Return [x, y] of the center of cell containing provided text 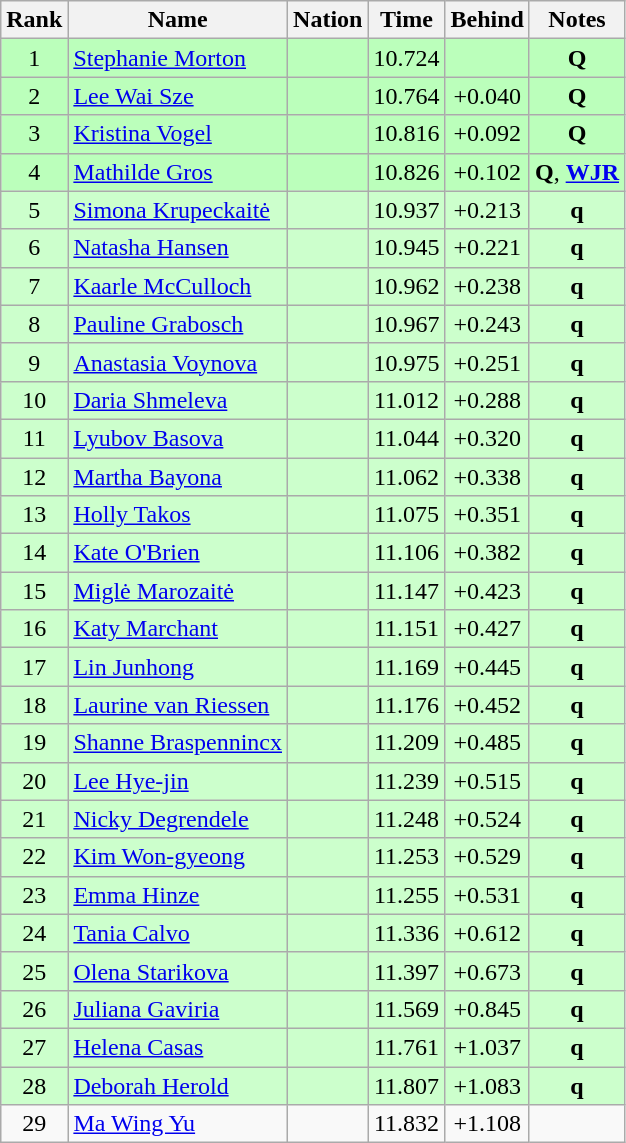
+0.288 [487, 400]
25 [34, 971]
8 [34, 324]
10.816 [406, 134]
+1.108 [487, 1124]
Helena Casas [178, 1047]
+0.238 [487, 286]
11.397 [406, 971]
Stephanie Morton [178, 58]
+0.092 [487, 134]
11.151 [406, 629]
1 [34, 58]
+0.529 [487, 857]
+0.351 [487, 515]
11.209 [406, 743]
10.945 [406, 248]
2 [34, 96]
11.012 [406, 400]
11.075 [406, 515]
+0.221 [487, 248]
Behind [487, 20]
10.967 [406, 324]
+0.243 [487, 324]
11.147 [406, 591]
+0.040 [487, 96]
Kristina Vogel [178, 134]
Olena Starikova [178, 971]
13 [34, 515]
+0.673 [487, 971]
12 [34, 477]
Kaarle McCulloch [178, 286]
18 [34, 705]
+0.445 [487, 667]
10.764 [406, 96]
15 [34, 591]
11.239 [406, 781]
4 [34, 172]
10.724 [406, 58]
Juliana Gaviria [178, 1009]
10.826 [406, 172]
11.176 [406, 705]
11.044 [406, 438]
Kate O'Brien [178, 553]
Name [178, 20]
Simona Krupeckaitė [178, 210]
11.062 [406, 477]
+0.485 [487, 743]
+0.338 [487, 477]
11.255 [406, 895]
+1.083 [487, 1085]
11.569 [406, 1009]
Rank [34, 20]
Notes [576, 20]
+0.102 [487, 172]
Mathilde Gros [178, 172]
11.832 [406, 1124]
Q, WJR [576, 172]
+0.515 [487, 781]
Emma Hinze [178, 895]
5 [34, 210]
Katy Marchant [178, 629]
Laurine van Riessen [178, 705]
3 [34, 134]
Holly Takos [178, 515]
21 [34, 819]
+0.427 [487, 629]
11.248 [406, 819]
10.962 [406, 286]
11 [34, 438]
+0.845 [487, 1009]
Ma Wing Yu [178, 1124]
Tania Calvo [178, 933]
+0.524 [487, 819]
+0.423 [487, 591]
Pauline Grabosch [178, 324]
14 [34, 553]
Miglė Marozaitė [178, 591]
17 [34, 667]
+0.213 [487, 210]
Lyubov Basova [178, 438]
11.253 [406, 857]
+0.531 [487, 895]
9 [34, 362]
11.169 [406, 667]
29 [34, 1124]
+0.251 [487, 362]
Lin Junhong [178, 667]
24 [34, 933]
Nation [328, 20]
7 [34, 286]
28 [34, 1085]
6 [34, 248]
Anastasia Voynova [178, 362]
+0.382 [487, 553]
Lee Hye-jin [178, 781]
Deborah Herold [178, 1085]
19 [34, 743]
Shanne Braspennincx [178, 743]
Nicky Degrendele [178, 819]
10.937 [406, 210]
+0.612 [487, 933]
10 [34, 400]
27 [34, 1047]
Martha Bayona [178, 477]
+1.037 [487, 1047]
11.336 [406, 933]
Natasha Hansen [178, 248]
Time [406, 20]
+0.320 [487, 438]
11.761 [406, 1047]
11.807 [406, 1085]
Kim Won-gyeong [178, 857]
22 [34, 857]
Daria Shmeleva [178, 400]
Lee Wai Sze [178, 96]
26 [34, 1009]
11.106 [406, 553]
10.975 [406, 362]
16 [34, 629]
20 [34, 781]
23 [34, 895]
+0.452 [487, 705]
